Search for the cell housing the specified text and yield its (X, Y) center coordinate. 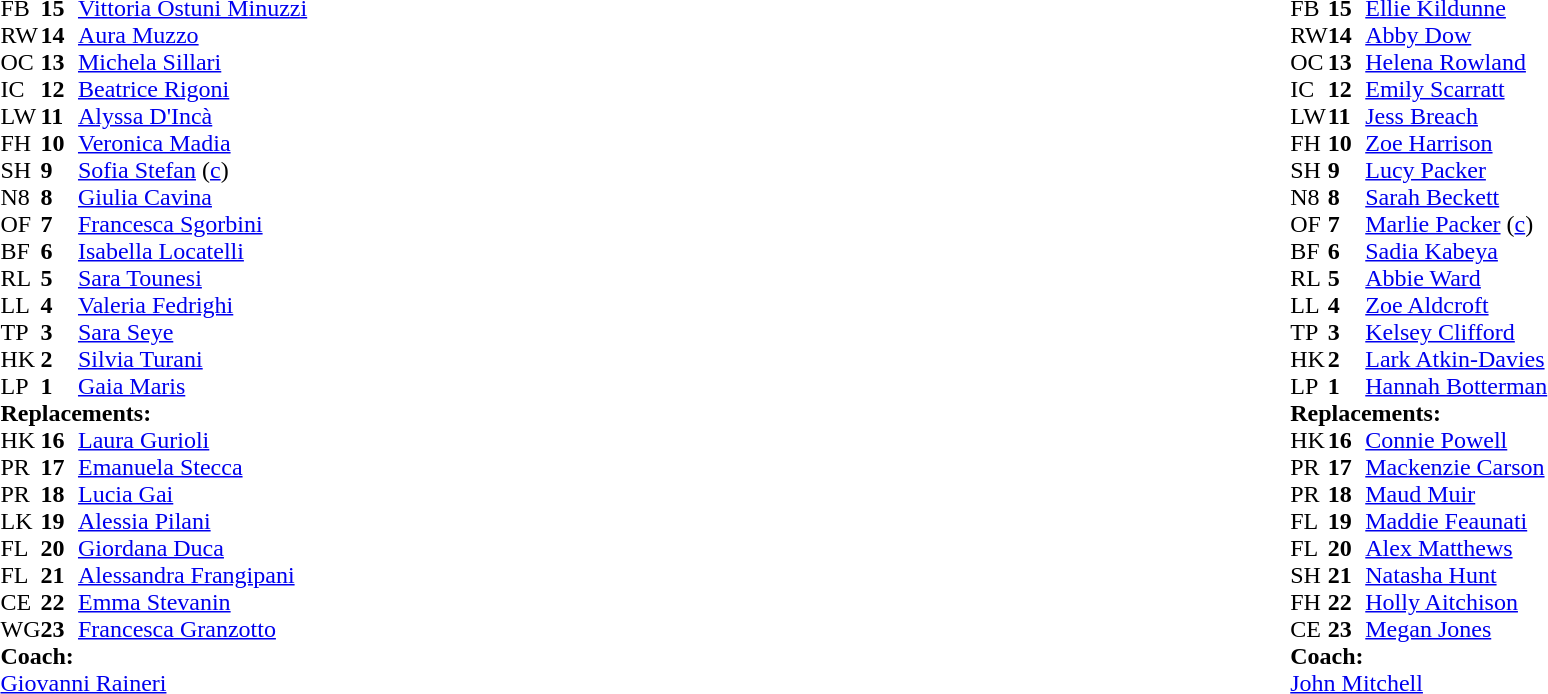
Alessia Pilani (192, 522)
Hannah Botterman (1456, 386)
Michela Sillari (192, 62)
Alex Matthews (1456, 548)
Marlie Packer (c) (1456, 224)
Veronica Madia (192, 144)
Maddie Feaunati (1456, 522)
Alyssa D'Incà (192, 116)
Sadia Kabeya (1456, 252)
Zoe Aldcroft (1456, 306)
Mackenzie Carson (1456, 468)
Silvia Turani (192, 360)
Abby Dow (1456, 36)
Sara Tounesi (192, 278)
Lucia Gai (192, 494)
Giordana Duca (192, 548)
Lucy Packer (1456, 170)
Jess Breach (1456, 116)
Megan Jones (1456, 630)
Alessandra Frangipani (192, 576)
Zoe Harrison (1456, 144)
Giulia Cavina (192, 198)
Helena Rowland (1456, 62)
Sarah Beckett (1456, 198)
Laura Gurioli (192, 440)
Connie Powell (1456, 440)
Lark Atkin-Davies (1456, 360)
Francesca Sgorbini (192, 224)
Valeria Fedrighi (192, 306)
Francesca Granzotto (192, 630)
Emma Stevanin (192, 602)
Natasha Hunt (1456, 576)
Holly Aitchison (1456, 602)
Sofia Stefan (c) (192, 170)
WG (20, 630)
Isabella Locatelli (192, 252)
Aura Muzzo (192, 36)
Emily Scarratt (1456, 90)
LK (20, 522)
Maud Muir (1456, 494)
Beatrice Rigoni (192, 90)
Gaia Maris (192, 386)
Abbie Ward (1456, 278)
Emanuela Stecca (192, 468)
Kelsey Clifford (1456, 332)
Sara Seye (192, 332)
